Search for the cell housing the specified text and yield its [X, Y] center coordinate. 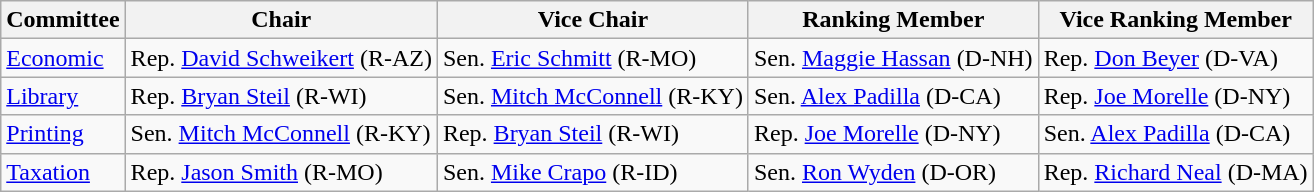
Taxation [63, 172]
Sen. Eric Schmitt (R-MO) [592, 58]
Chair [281, 20]
Rep. Don Beyer (D-VA) [1176, 58]
Library [63, 96]
Vice Ranking Member [1176, 20]
Committee [63, 20]
Vice Chair [592, 20]
Rep. Jason Smith (R-MO) [281, 172]
Sen. Mike Crapo (R-ID) [592, 172]
Sen. Maggie Hassan (D-NH) [893, 58]
Economic [63, 58]
Rep. Richard Neal (D-MA) [1176, 172]
Ranking Member [893, 20]
Sen. Ron Wyden (D-OR) [893, 172]
Printing [63, 134]
Rep. David Schweikert (R-AZ) [281, 58]
